Extract the [X, Y] coordinate from the center of the cell holding the provided text.  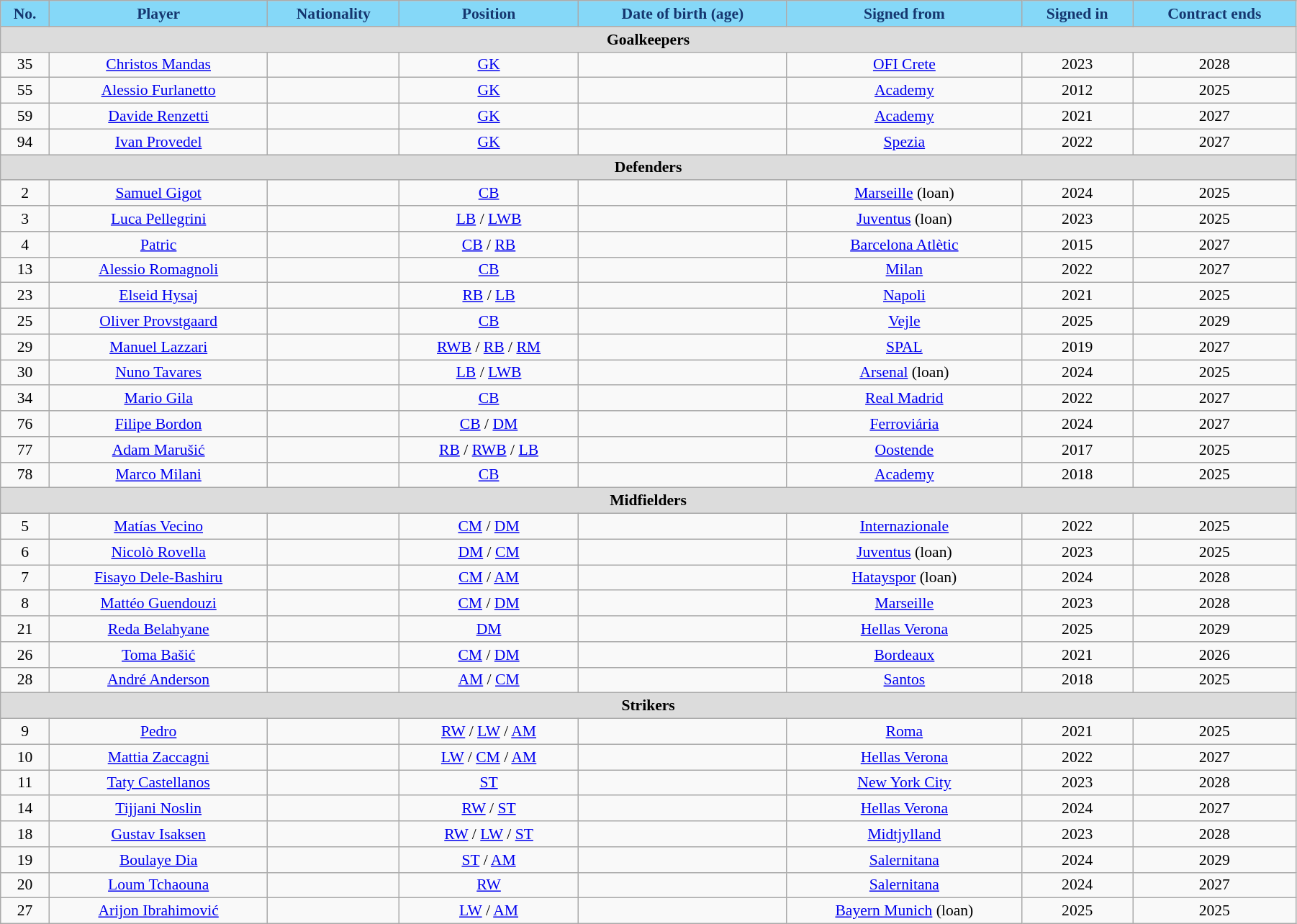
LW / AM [489, 911]
RWB / RB / RM [489, 347]
RW / LW / AM [489, 732]
Vejle [904, 322]
CM / AM [489, 578]
77 [25, 450]
Bayern Munich (loan) [904, 911]
Alessio Romagnoli [158, 270]
21 [25, 629]
Toma Bašić [158, 655]
Signed from [904, 14]
94 [25, 142]
2017 [1077, 450]
Bordeaux [904, 655]
Arijon Ibrahimović [158, 911]
7 [25, 578]
Milan [904, 270]
Signed in [1077, 14]
35 [25, 65]
ST [489, 783]
9 [25, 732]
Real Madrid [904, 399]
6 [25, 552]
30 [25, 373]
Matías Vecino [158, 527]
78 [25, 475]
25 [25, 322]
Barcelona Atlètic [904, 245]
Mattia Zaccagni [158, 757]
LW / CM / AM [489, 757]
Davide Renzetti [158, 117]
Arsenal (loan) [904, 373]
Pedro [158, 732]
Roma [904, 732]
Nicolò Rovella [158, 552]
ST / AM [489, 860]
8 [25, 604]
19 [25, 860]
Goalkeepers [648, 40]
Fisayo Dele-Bashiru [158, 578]
Marseille (loan) [904, 194]
2012 [1077, 91]
2026 [1214, 655]
André Anderson [158, 680]
Date of birth (age) [682, 14]
Internazionale [904, 527]
18 [25, 834]
Manuel Lazzari [158, 347]
13 [25, 270]
Filipe Bordon [158, 424]
RB / LB [489, 296]
28 [25, 680]
Christos Mandas [158, 65]
Luca Pellegrini [158, 219]
RW / ST [489, 809]
RB / RWB / LB [489, 450]
Loum Tchaouna [158, 885]
2019 [1077, 347]
SPAL [904, 347]
Defenders [648, 168]
AM / CM [489, 680]
Alessio Furlanetto [158, 91]
2015 [1077, 245]
Player [158, 14]
10 [25, 757]
27 [25, 911]
Contract ends [1214, 14]
Strikers [648, 706]
Midtjylland [904, 834]
Adam Marušić [158, 450]
14 [25, 809]
Mario Gila [158, 399]
Tijjani Noslin [158, 809]
29 [25, 347]
26 [25, 655]
Patric [158, 245]
11 [25, 783]
Marco Milani [158, 475]
55 [25, 91]
76 [25, 424]
RW [489, 885]
RW / LW / ST [489, 834]
DM [489, 629]
Mattéo Guendouzi [158, 604]
23 [25, 296]
New York City [904, 783]
OFI Crete [904, 65]
Taty Castellanos [158, 783]
Boulaye Dia [158, 860]
Santos [904, 680]
2 [25, 194]
Elseid Hysaj [158, 296]
Position [489, 14]
Reda Belahyane [158, 629]
Oliver Provstgaard [158, 322]
59 [25, 117]
CB / DM [489, 424]
20 [25, 885]
DM / CM [489, 552]
Ivan Provedel [158, 142]
3 [25, 219]
Marseille [904, 604]
Gustav Isaksen [158, 834]
Spezia [904, 142]
Nuno Tavares [158, 373]
Ferroviária [904, 424]
4 [25, 245]
Nationality [334, 14]
Napoli [904, 296]
Oostende [904, 450]
Samuel Gigot [158, 194]
Midfielders [648, 501]
34 [25, 399]
No. [25, 14]
5 [25, 527]
Hatayspor (loan) [904, 578]
CB / RB [489, 245]
